Search for the cell housing the specified text and yield its (x, y) center coordinate. 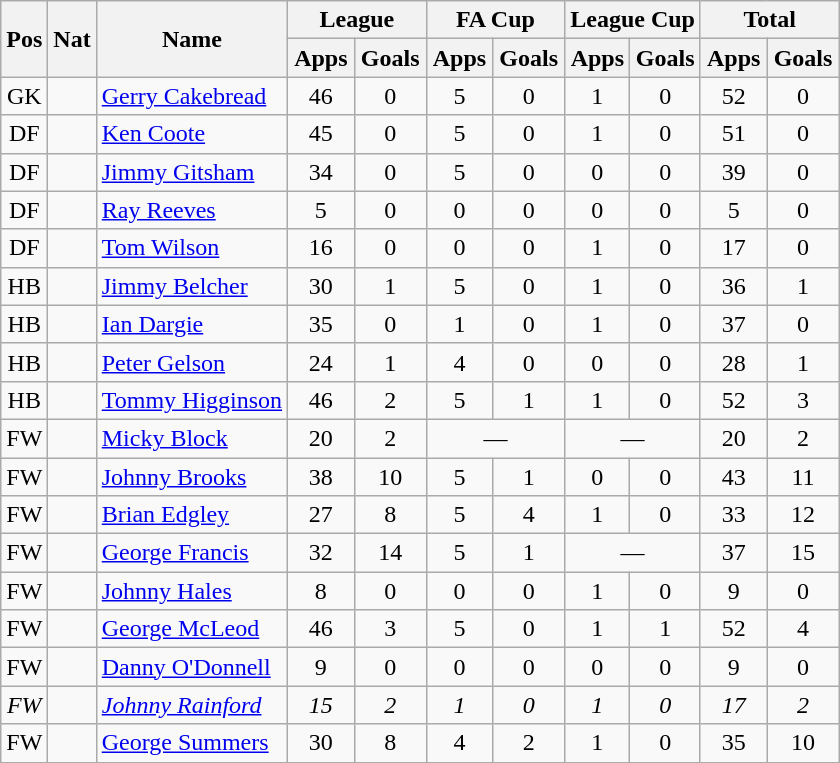
38 (322, 477)
39 (734, 172)
Tommy Higginson (192, 400)
GK (24, 96)
24 (322, 362)
Johnny Rainford (192, 705)
Jimmy Gitsham (192, 172)
11 (803, 477)
Brian Edgley (192, 515)
Johnny Brooks (192, 477)
16 (322, 248)
George Francis (192, 553)
Gerry Cakebread (192, 96)
Ian Dargie (192, 324)
36 (734, 286)
League Cup (633, 20)
Tom Wilson (192, 248)
Nat (72, 39)
Johnny Hales (192, 591)
33 (734, 515)
Danny O'Donnell (192, 667)
Ray Reeves (192, 210)
George Summers (192, 743)
Jimmy Belcher (192, 286)
27 (322, 515)
Ken Coote (192, 134)
Peter Gelson (192, 362)
Name (192, 39)
Micky Block (192, 438)
14 (390, 553)
43 (734, 477)
32 (322, 553)
League (358, 20)
Pos (24, 39)
45 (322, 134)
Total (770, 20)
George McLeod (192, 629)
51 (734, 134)
28 (734, 362)
12 (803, 515)
34 (322, 172)
FA Cup (496, 20)
